Scan for the cell matching the given text and deliver its (x, y) coordinate at center. 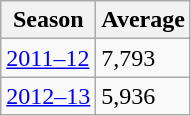
7,793 (144, 58)
2012–13 (48, 96)
Average (144, 20)
Season (48, 20)
2011–12 (48, 58)
5,936 (144, 96)
